Search for the cell housing the specified text and yield its (x, y) center coordinate. 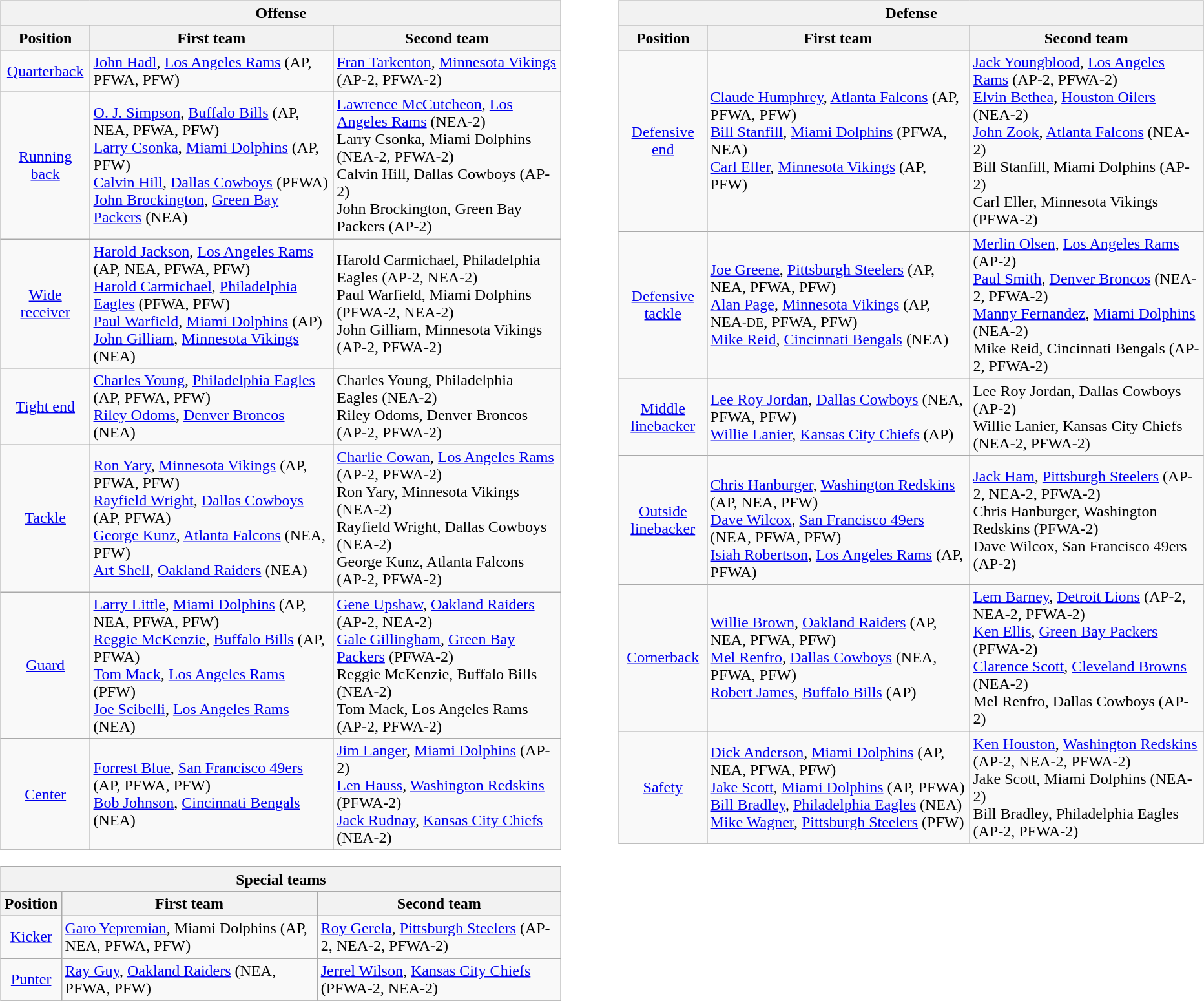
Cornerback (663, 658)
Ray Guy, Oakland Raiders (NEA, PFWA, PFW) (189, 978)
Center (45, 795)
Wide receiver (45, 304)
Ken Houston, Washington Redskins (AP-2, NEA-2, PFWA-2) Jake Scott, Miami Dolphins (NEA-2) Bill Bradley, Philadelphia Eagles (AP-2, PFWA-2) (1086, 787)
Tight end (45, 407)
John Hadl, Los Angeles Rams (AP, PFWA, PFW) (212, 71)
Running back (45, 165)
Defense (911, 13)
Tackle (45, 518)
Jack Ham, Pittsburgh Steelers (AP-2, NEA-2, PFWA-2)Chris Hanburger, Washington Redskins (PFWA-2)Dave Wilcox, San Francisco 49ers (AP-2) (1086, 520)
Charles Young, Philadelphia Eagles (AP, PFWA, PFW) Riley Odoms, Denver Broncos (NEA) (212, 407)
Charles Young, Philadelphia Eagles (NEA-2) Riley Odoms, Denver Broncos (AP-2, PFWA-2) (447, 407)
Defensive tackle (663, 305)
Lee Roy Jordan, Dallas Cowboys (NEA, PFWA, PFW)Willie Lanier, Kansas City Chiefs (AP) (838, 417)
Joe Greene, Pittsburgh Steelers (AP, NEA, PFWA, PFW) Alan Page, Minnesota Vikings (AP, NEA-DE, PFWA, PFW)Mike Reid, Cincinnati Bengals (NEA) (838, 305)
Guard (45, 666)
Lee Roy Jordan, Dallas Cowboys (AP-2)Willie Lanier, Kansas City Chiefs (NEA-2, PFWA-2) (1086, 417)
Chris Hanburger, Washington Redskins (AP, NEA, PFW)Dave Wilcox, San Francisco 49ers (NEA, PFWA, PFW)Isiah Robertson, Los Angeles Rams (AP, PFWA) (838, 520)
Willie Brown, Oakland Raiders (AP, NEA, PFWA, PFW)Mel Renfro, Dallas Cowboys (NEA, PFWA, PFW)Robert James, Buffalo Bills (AP) (838, 658)
Jerrel Wilson, Kansas City Chiefs (PFWA-2, NEA-2) (439, 978)
Special teams (280, 879)
Roy Gerela, Pittsburgh Steelers (AP-2, NEA-2, PFWA-2) (439, 937)
Harold Carmichael, Philadelphia Eagles (AP-2, NEA-2)Paul Warfield, Miami Dolphins (PFWA-2, NEA-2)John Gilliam, Minnesota Vikings (AP-2, PFWA-2) (447, 304)
Forrest Blue, San Francisco 49ers (AP, PFWA, PFW)Bob Johnson, Cincinnati Bengals (NEA) (212, 795)
Punter (31, 978)
Offense (280, 13)
Middle linebacker (663, 417)
Kicker (31, 937)
Claude Humphrey, Atlanta Falcons (AP, PFWA, PFW)Bill Stanfill, Miami Dolphins (PFWA, NEA)Carl Eller, Minnesota Vikings (AP, PFW) (838, 141)
Safety (663, 787)
Defensive end (663, 141)
Fran Tarkenton, Minnesota Vikings (AP-2, PFWA-2) (447, 71)
Quarterback (45, 71)
Jim Langer, Miami Dolphins (AP-2) Len Hauss, Washington Redskins (PFWA-2) Jack Rudnay, Kansas City Chiefs (NEA-2) (447, 795)
Garo Yepremian, Miami Dolphins (AP, NEA, PFWA, PFW) (189, 937)
Outside linebacker (663, 520)
